Output the (X, Y) coordinate of the center of the cell containing the given text.  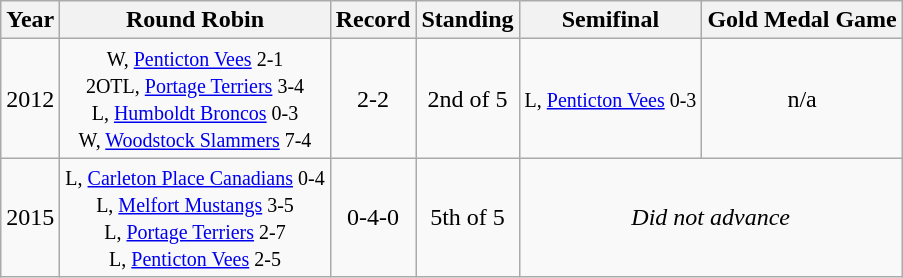
Semifinal (610, 20)
Round Robin (195, 20)
Did not advance (710, 218)
2012 (30, 98)
Gold Medal Game (802, 20)
2015 (30, 218)
2-2 (373, 98)
Year (30, 20)
n/a (802, 98)
Standing (468, 20)
0-4-0 (373, 218)
5th of 5 (468, 218)
L, Penticton Vees 0-3 (610, 98)
W, Penticton Vees 2-12OTL, Portage Terriers 3-4L, Humboldt Broncos 0-3W, Woodstock Slammers 7-4 (195, 98)
2nd of 5 (468, 98)
Record (373, 20)
L, Carleton Place Canadians 0-4 L, Melfort Mustangs 3-5L, Portage Terriers 2-7L, Penticton Vees 2-5 (195, 218)
